Pinpoint the cell where the given text exists, returning its (x, y) midpoint coordinate. 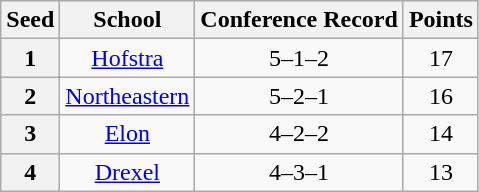
2 (30, 96)
4–3–1 (300, 172)
Hofstra (128, 58)
Northeastern (128, 96)
17 (440, 58)
Drexel (128, 172)
14 (440, 134)
16 (440, 96)
4–2–2 (300, 134)
Conference Record (300, 20)
5–1–2 (300, 58)
5–2–1 (300, 96)
Elon (128, 134)
School (128, 20)
1 (30, 58)
Points (440, 20)
4 (30, 172)
13 (440, 172)
Seed (30, 20)
3 (30, 134)
